Capture the cell that displays the provided text and extract its [x, y] central coordinate. 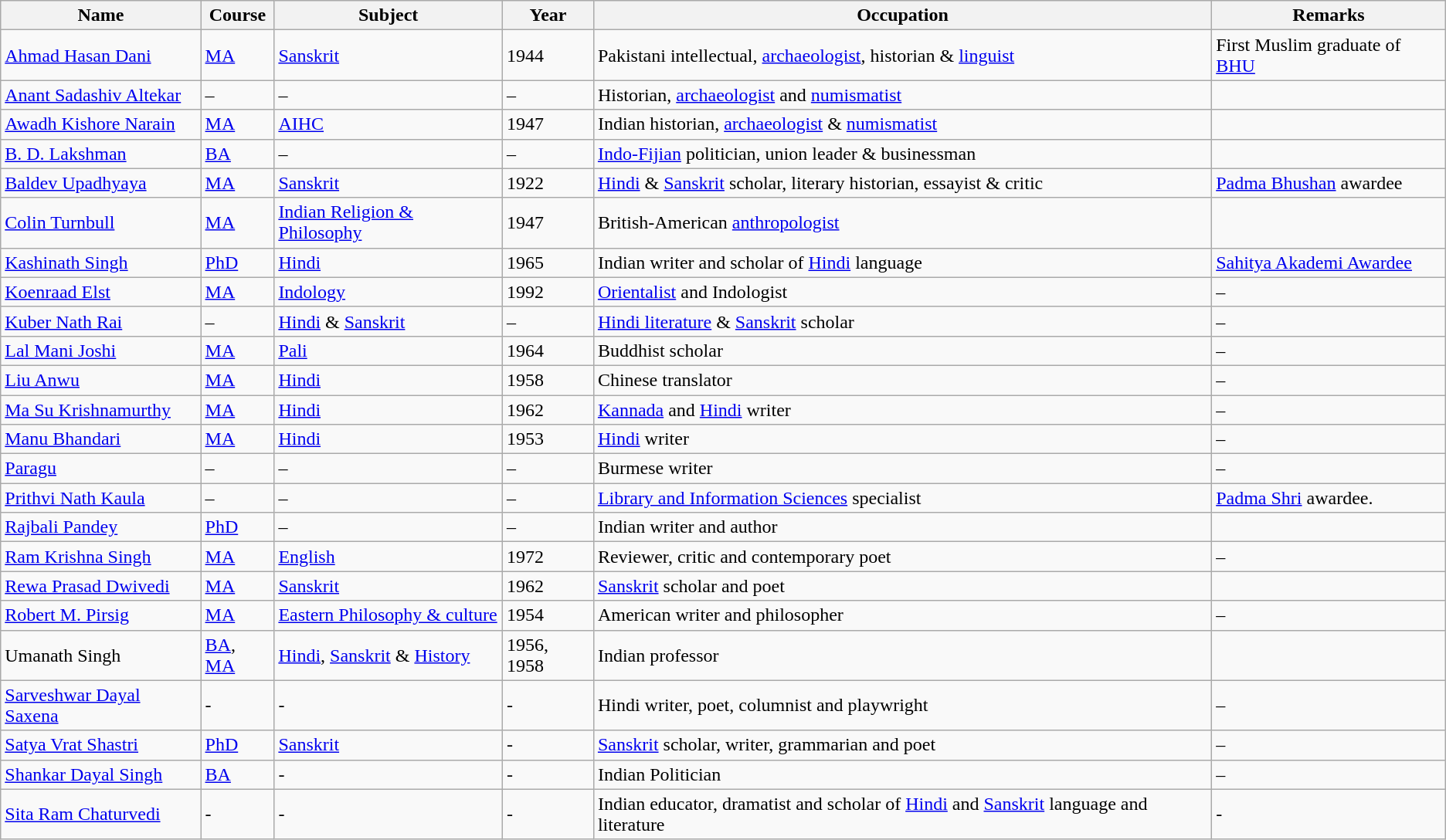
Ahmad Hasan Dani [100, 56]
Umanath Singh [100, 655]
Hindi & Sanskrit scholar, literary historian, essayist & critic [902, 183]
1965 [548, 262]
Rajbali Pandey [100, 527]
Manu Bhandari [100, 439]
Pali [389, 351]
Name [100, 15]
1954 [548, 615]
Indian educator, dramatist and scholar of Hindi and Sanskrit language and literature [902, 814]
Awadh Kishore Narain [100, 124]
Indian writer and author [902, 527]
Year [548, 15]
Remarks [1329, 15]
Ma Su Krishnamurthy [100, 410]
Buddhist scholar [902, 351]
Chinese translator [902, 380]
1972 [548, 557]
1944 [548, 56]
English [389, 557]
1958 [548, 380]
Hindi & Sanskrit [389, 321]
Hindi literature & Sanskrit scholar [902, 321]
Occupation [902, 15]
Reviewer, critic and contemporary poet [902, 557]
Colin Turnbull [100, 222]
Indian professor [902, 655]
Hindi writer [902, 439]
British-American anthropologist [902, 222]
Ram Krishna Singh [100, 557]
Hindi, Sanskrit & History [389, 655]
Padma Shri awardee. [1329, 498]
Burmese writer [902, 469]
1922 [548, 183]
Lal Mani Joshi [100, 351]
Indology [389, 292]
Satya Vrat Shastri [100, 745]
Prithvi Nath Kaula [100, 498]
Historian, archaeologist and numismatist [902, 95]
Pakistani intellectual, archaeologist, historian & linguist [902, 56]
Sarveshwar Dayal Saxena [100, 706]
Indo-Fijian politician, union leader & businessman [902, 154]
Indian historian, archaeologist & numismatist [902, 124]
Kuber Nath Rai [100, 321]
Indian Politician [902, 774]
Indian writer and scholar of Hindi language [902, 262]
Paragu [100, 469]
Shankar Dayal Singh [100, 774]
1956, 1958 [548, 655]
1992 [548, 292]
Robert M. Pirsig [100, 615]
BA, MA [238, 655]
First Muslim graduate of BHU [1329, 56]
Kashinath Singh [100, 262]
Anant Sadashiv Altekar [100, 95]
B. D. Lakshman [100, 154]
Baldev Upadhyaya [100, 183]
Sahitya Akademi Awardee [1329, 262]
Padma Bhushan awardee [1329, 183]
1953 [548, 439]
American writer and philosopher [902, 615]
Eastern Philosophy & culture [389, 615]
1964 [548, 351]
Sanskrit scholar and poet [902, 586]
Course [238, 15]
Library and Information Sciences specialist [902, 498]
Hindi writer, poet, columnist and playwright [902, 706]
Liu Anwu [100, 380]
Koenraad Elst [100, 292]
Sanskrit scholar, writer, grammarian and poet [902, 745]
AIHC [389, 124]
Subject [389, 15]
Kannada and Hindi writer [902, 410]
Sita Ram Chaturvedi [100, 814]
Indian Religion & Philosophy [389, 222]
Rewa Prasad Dwivedi [100, 586]
Orientalist and Indologist [902, 292]
